Extract the [X, Y] coordinate from the center of the cell holding the provided text.  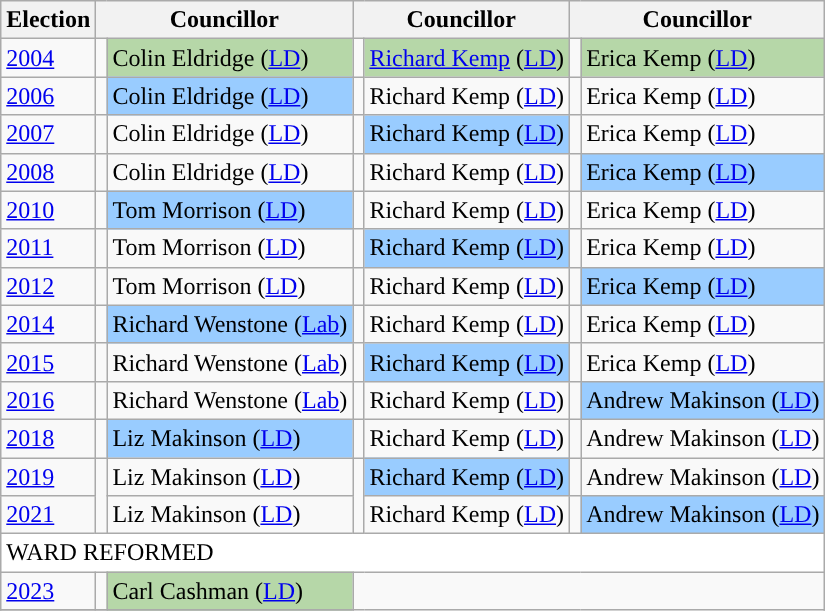
Election [48, 20]
Carl Cashman (LD) [230, 591]
2014 [48, 324]
2010 [48, 210]
2019 [48, 477]
WARD REFORMED [413, 553]
2006 [48, 96]
2023 [48, 591]
2011 [48, 248]
2012 [48, 286]
2004 [48, 58]
2015 [48, 362]
2018 [48, 438]
2007 [48, 134]
2021 [48, 515]
2016 [48, 400]
2008 [48, 172]
